Detect which cell encompasses the target text, then output its (x, y) center coordinate. 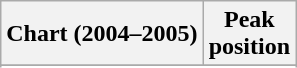
Peakposition (249, 34)
Chart (2004–2005) (102, 34)
